Output the [x, y] coordinate of the center of the cell containing the given text.  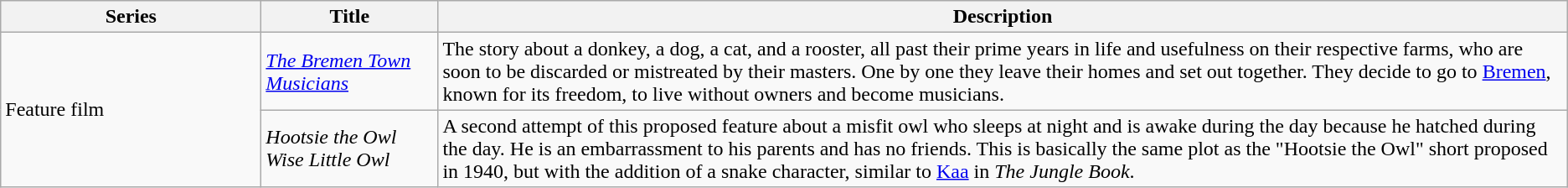
The Bremen Town Musicians [350, 71]
Series [131, 17]
Title [350, 17]
Feature film [131, 110]
Description [1003, 17]
Hootsie the Owl Wise Little Owl [350, 149]
